Scan for the cell matching the given text and deliver its [X, Y] coordinate at center. 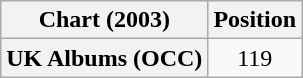
Position [255, 20]
119 [255, 58]
Chart (2003) [104, 20]
UK Albums (OCC) [104, 58]
